For the text-containing cell, return its midpoint in [X, Y] coordinate format. 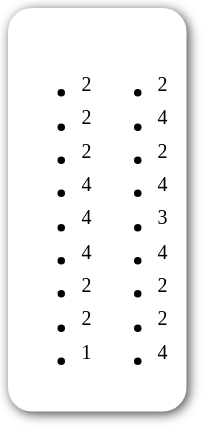
242434224 [132, 210]
222444221 [56, 210]
